Output the (X, Y) coordinate of the center of the cell containing the given text.  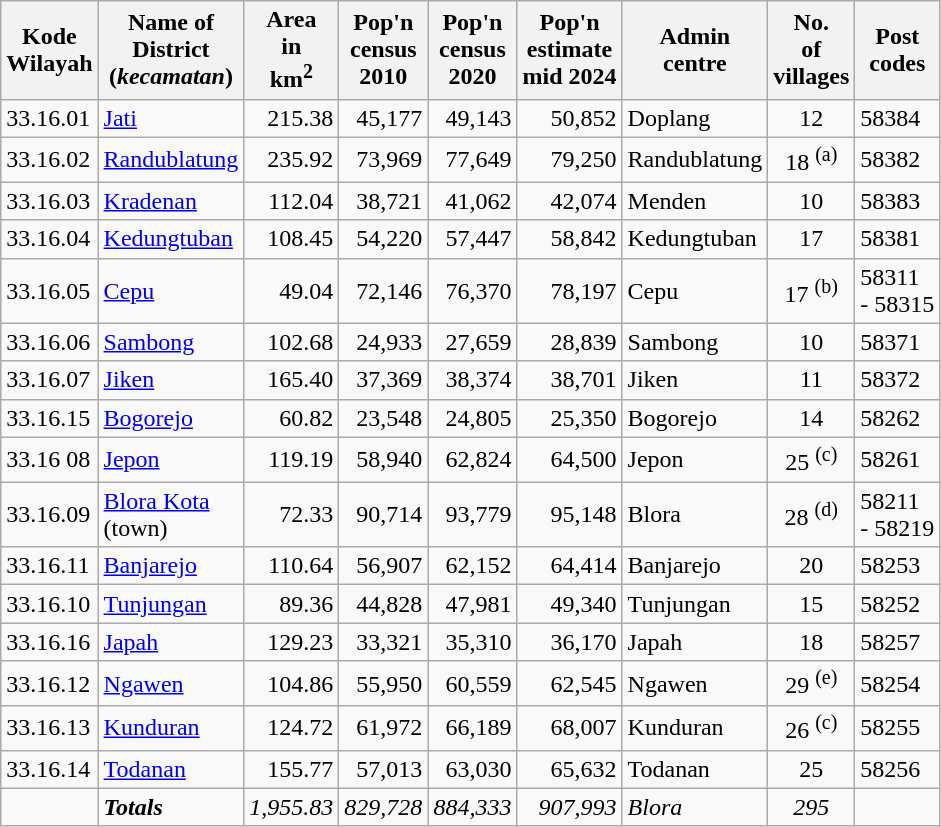
60,559 (472, 684)
33.16.01 (50, 118)
72,146 (384, 290)
66,189 (472, 728)
Name ofDistrict(kecamatan) (171, 50)
33.16.05 (50, 290)
45,177 (384, 118)
89.36 (292, 604)
Doplang (695, 118)
23,548 (384, 418)
102.68 (292, 342)
24,933 (384, 342)
58383 (898, 201)
62,545 (570, 684)
33.16 08 (50, 460)
155.77 (292, 769)
44,828 (384, 604)
18 (a) (812, 160)
33.16.16 (50, 642)
33.16.06 (50, 342)
33.16.13 (50, 728)
38,721 (384, 201)
42,074 (570, 201)
Kode Wilayah (50, 50)
58253 (898, 566)
884,333 (472, 807)
58254 (898, 684)
58262 (898, 418)
33.16.04 (50, 239)
Postcodes (898, 50)
33.16.14 (50, 769)
907,993 (570, 807)
124.72 (292, 728)
12 (812, 118)
58261 (898, 460)
61,972 (384, 728)
79,250 (570, 160)
33.16.07 (50, 380)
26 (c) (812, 728)
58,842 (570, 239)
104.86 (292, 684)
No.ofvillages (812, 50)
58381 (898, 239)
33,321 (384, 642)
25 (812, 769)
58256 (898, 769)
Pop'ncensus2020 (472, 50)
58311- 58315 (898, 290)
Pop'ncensus2010 (384, 50)
Blora Kota (town) (171, 514)
29 (e) (812, 684)
17 (b) (812, 290)
47,981 (472, 604)
58255 (898, 728)
55,950 (384, 684)
Areainkm2 (292, 50)
58,940 (384, 460)
41,062 (472, 201)
58372 (898, 380)
33.16.09 (50, 514)
64,500 (570, 460)
33.16.15 (50, 418)
112.04 (292, 201)
33.16.03 (50, 201)
58257 (898, 642)
17 (812, 239)
165.40 (292, 380)
49,340 (570, 604)
57,013 (384, 769)
50,852 (570, 118)
28 (d) (812, 514)
Pop'nestimatemid 2024 (570, 50)
62,824 (472, 460)
11 (812, 380)
95,148 (570, 514)
25,350 (570, 418)
68,007 (570, 728)
33.16.10 (50, 604)
60.82 (292, 418)
24,805 (472, 418)
72.33 (292, 514)
73,969 (384, 160)
93,779 (472, 514)
77,649 (472, 160)
25 (c) (812, 460)
Admincentre (695, 50)
Menden (695, 201)
Kradenan (171, 201)
295 (812, 807)
64,414 (570, 566)
58382 (898, 160)
33.16.11 (50, 566)
27,659 (472, 342)
28,839 (570, 342)
65,632 (570, 769)
235.92 (292, 160)
57,447 (472, 239)
36,170 (570, 642)
38,374 (472, 380)
33.16.02 (50, 160)
129.23 (292, 642)
215.38 (292, 118)
49.04 (292, 290)
56,907 (384, 566)
Jati (171, 118)
829,728 (384, 807)
58252 (898, 604)
119.19 (292, 460)
33.16.12 (50, 684)
63,030 (472, 769)
37,369 (384, 380)
90,714 (384, 514)
15 (812, 604)
14 (812, 418)
Totals (171, 807)
58371 (898, 342)
110.64 (292, 566)
38,701 (570, 380)
78,197 (570, 290)
1,955.83 (292, 807)
49,143 (472, 118)
108.45 (292, 239)
54,220 (384, 239)
35,310 (472, 642)
58211- 58219 (898, 514)
76,370 (472, 290)
18 (812, 642)
20 (812, 566)
62,152 (472, 566)
58384 (898, 118)
